Output the [X, Y] coordinate of the center of the cell containing the given text.  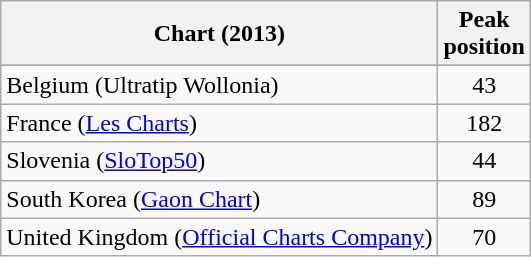
Peakposition [484, 34]
44 [484, 161]
Slovenia (SloTop50) [220, 161]
43 [484, 85]
United Kingdom (Official Charts Company) [220, 237]
89 [484, 199]
France (Les Charts) [220, 123]
South Korea (Gaon Chart) [220, 199]
182 [484, 123]
Belgium (Ultratip Wollonia) [220, 85]
70 [484, 237]
Chart (2013) [220, 34]
